Identify which cell holds the provided text, then report its (x, y) central coordinate. 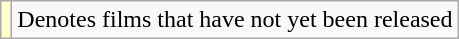
Denotes films that have not yet been released (235, 20)
